Extract the (X, Y) coordinate from the center of the cell holding the provided text.  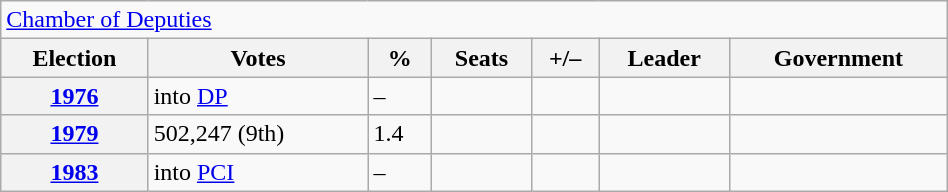
1976 (74, 96)
1983 (74, 172)
1.4 (400, 134)
into DP (258, 96)
Government (839, 58)
Leader (664, 58)
+/– (564, 58)
% (400, 58)
502,247 (9th) (258, 134)
1979 (74, 134)
Votes (258, 58)
Election (74, 58)
Seats (482, 58)
Chamber of Deputies (474, 20)
into PCI (258, 172)
